Pinpoint the cell where the given text exists, returning its [x, y] midpoint coordinate. 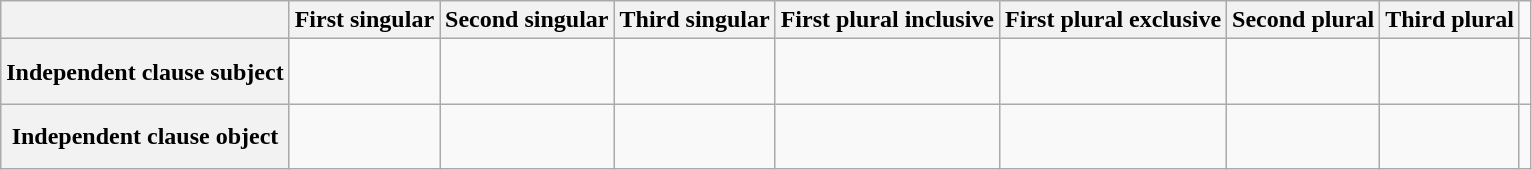
Independent clause subject [145, 72]
Second plural [1304, 20]
First plural inclusive [887, 20]
Second singular [527, 20]
Third plural [1450, 20]
First singular [364, 20]
Independent clause object [145, 136]
Third singular [694, 20]
First plural exclusive [1114, 20]
